Capture the cell that displays the provided text and extract its (x, y) central coordinate. 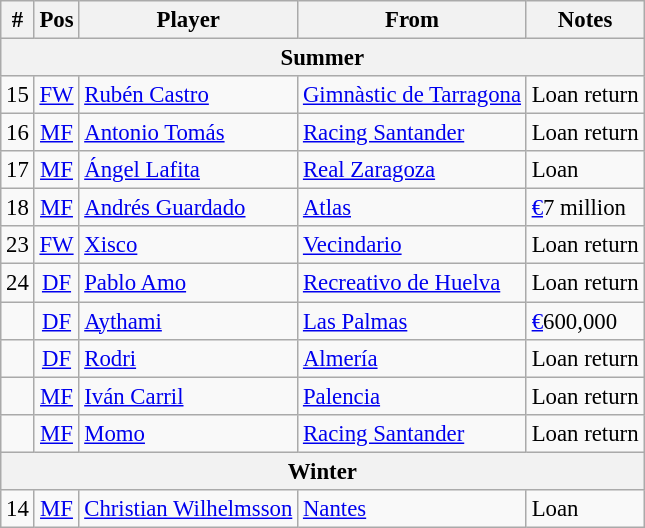
Nantes (412, 509)
Andrés Guardado (188, 208)
Pos (56, 20)
Ángel Lafita (188, 170)
23 (18, 245)
Winter (322, 471)
Almería (412, 358)
Gimnàstic de Tarragona (412, 95)
16 (18, 133)
Player (188, 20)
Palencia (412, 396)
14 (18, 509)
# (18, 20)
Aythami (188, 321)
Notes (584, 20)
24 (18, 283)
Atlas (412, 208)
Real Zaragoza (412, 170)
Vecindario (412, 245)
Antonio Tomás (188, 133)
Christian Wilhelmsson (188, 509)
15 (18, 95)
Summer (322, 58)
Iván Carril (188, 396)
Recreativo de Huelva (412, 283)
Pablo Amo (188, 283)
€7 million (584, 208)
Momo (188, 433)
Las Palmas (412, 321)
18 (18, 208)
Rubén Castro (188, 95)
Xisco (188, 245)
17 (18, 170)
€600,000 (584, 321)
From (412, 20)
Rodri (188, 358)
